From the cell containing the given text, extract its center point as (x, y) coordinate. 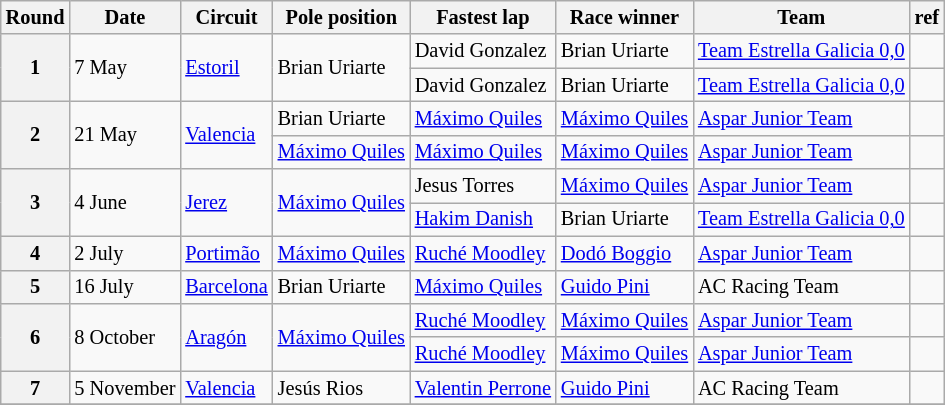
ref (927, 17)
3 (36, 202)
Valentin Perrone (483, 388)
7 (36, 388)
2 (36, 134)
8 October (124, 336)
Estoril (226, 68)
Jesús Rios (342, 388)
2 July (124, 253)
Circuit (226, 17)
Barcelona (226, 287)
6 (36, 336)
Dodó Boggio (624, 253)
4 June (124, 202)
Team (802, 17)
Jerez (226, 202)
Aragón (226, 336)
Portimão (226, 253)
Race winner (624, 17)
Fastest lap (483, 17)
4 (36, 253)
16 July (124, 287)
7 May (124, 68)
Date (124, 17)
Jesus Torres (483, 186)
21 May (124, 134)
Hakim Danish (483, 219)
5 (36, 287)
Round (36, 17)
1 (36, 68)
5 November (124, 388)
Pole position (342, 17)
